Capture the cell that displays the provided text and extract its (x, y) central coordinate. 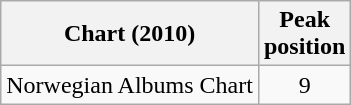
Norwegian Albums Chart (130, 85)
Peakposition (304, 34)
Chart (2010) (130, 34)
9 (304, 85)
